Output the (X, Y) coordinate of the center of the cell containing the given text.  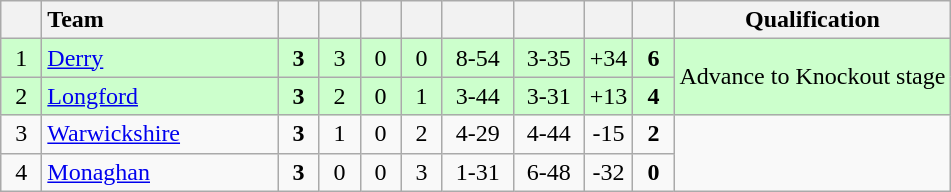
Longford (160, 96)
6-48 (548, 172)
1-31 (478, 172)
Team (160, 20)
4-44 (548, 134)
-15 (608, 134)
3-31 (548, 96)
Monaghan (160, 172)
Advance to Knockout stage (812, 77)
4-29 (478, 134)
Derry (160, 58)
Qualification (812, 20)
-32 (608, 172)
8-54 (478, 58)
Warwickshire (160, 134)
+13 (608, 96)
6 (654, 58)
3-44 (478, 96)
+34 (608, 58)
3-35 (548, 58)
